For the text-containing cell, return its midpoint in [x, y] coordinate format. 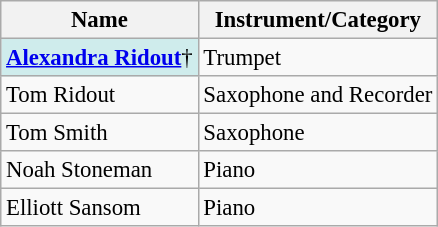
Trumpet [318, 58]
Tom Smith [100, 133]
Instrument/Category [318, 20]
Saxophone [318, 133]
Name [100, 20]
Alexandra Ridout† [100, 58]
Tom Ridout [100, 95]
Elliott Sansom [100, 208]
Noah Stoneman [100, 170]
Saxophone and Recorder [318, 95]
